Detect which cell encompasses the target text, then output its [x, y] center coordinate. 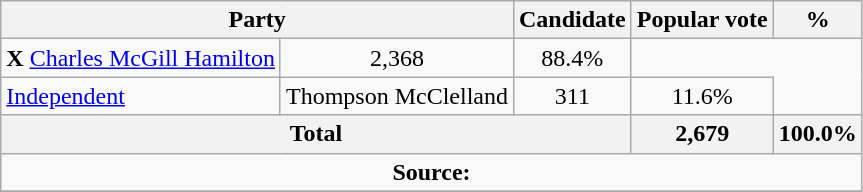
2,368 [396, 58]
Thompson McClelland [396, 96]
11.6% [702, 96]
88.4% [572, 58]
100.0% [818, 134]
% [818, 20]
311 [572, 96]
Party [258, 20]
Candidate [572, 20]
Source: [432, 172]
2,679 [702, 134]
X Charles McGill Hamilton [141, 58]
Independent [141, 96]
Popular vote [702, 20]
Total [316, 134]
